Pinpoint the cell where the given text exists, returning its [X, Y] midpoint coordinate. 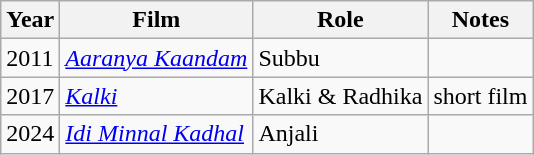
short film [480, 96]
Kalki [156, 96]
Subbu [340, 58]
Kalki & Radhika [340, 96]
Aaranya Kaandam [156, 58]
Notes [480, 20]
Year [30, 20]
2017 [30, 96]
Role [340, 20]
Idi Minnal Kadhal [156, 134]
2024 [30, 134]
2011 [30, 58]
Film [156, 20]
Anjali [340, 134]
